Extract the [x, y] coordinate from the center of the cell holding the provided text.  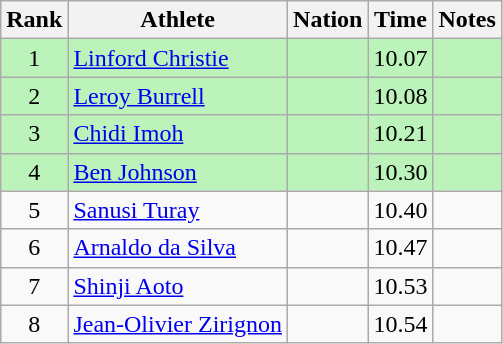
10.21 [400, 134]
10.30 [400, 172]
1 [34, 58]
Sanusi Turay [178, 210]
4 [34, 172]
Shinji Aoto [178, 286]
8 [34, 324]
Jean-Olivier Zirignon [178, 324]
5 [34, 210]
10.07 [400, 58]
Rank [34, 20]
Leroy Burrell [178, 96]
Linford Christie [178, 58]
Arnaldo da Silva [178, 248]
7 [34, 286]
Notes [467, 20]
2 [34, 96]
6 [34, 248]
10.54 [400, 324]
Athlete [178, 20]
Ben Johnson [178, 172]
Time [400, 20]
10.53 [400, 286]
10.47 [400, 248]
10.08 [400, 96]
Chidi Imoh [178, 134]
Nation [328, 20]
10.40 [400, 210]
3 [34, 134]
